Find where the given text appears and provide that cell's center as (x, y) coordinate. 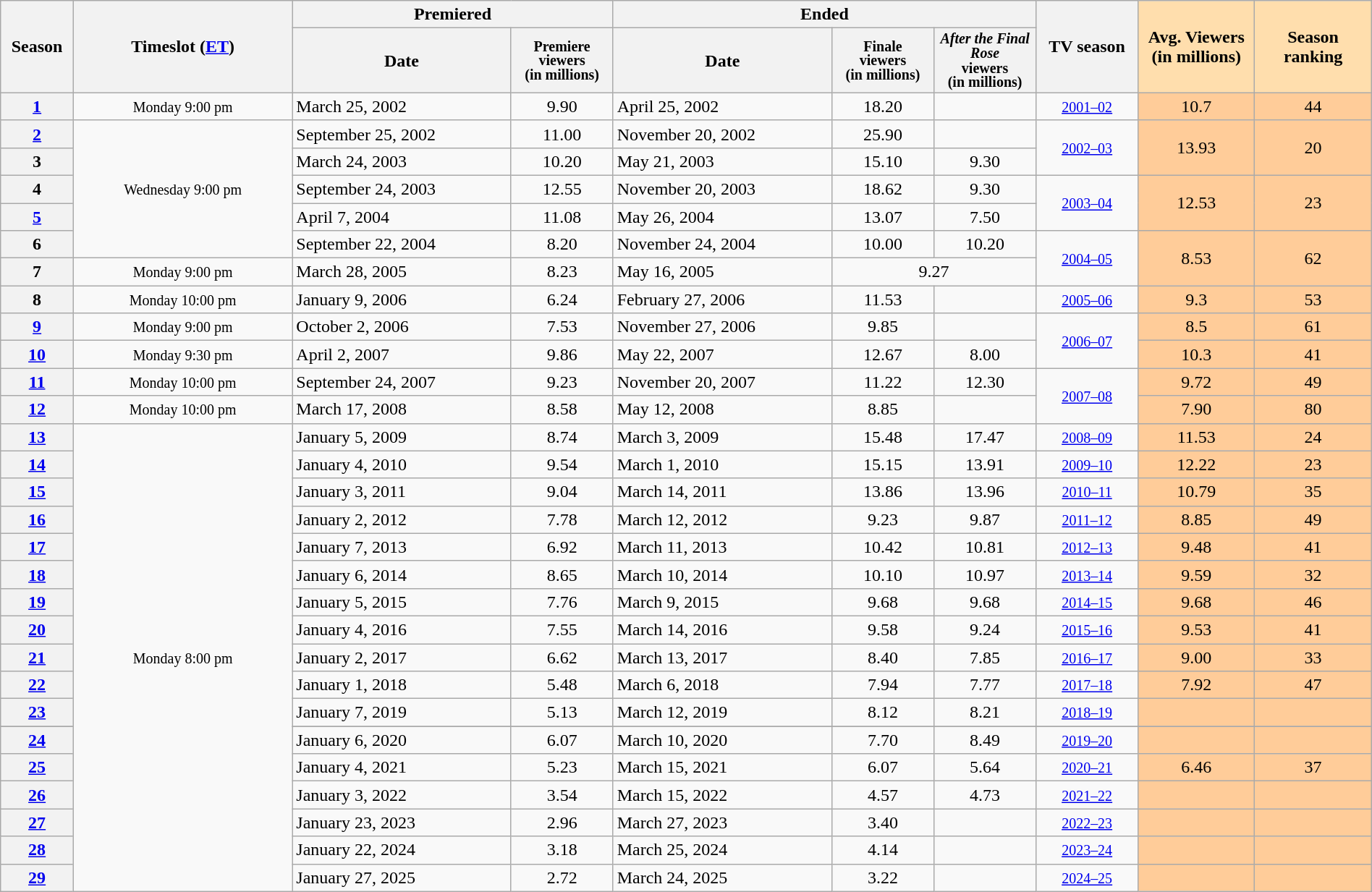
10.79 (1197, 492)
September 24, 2003 (402, 189)
9.48 (1197, 547)
33 (1313, 658)
3.54 (562, 795)
15.48 (883, 437)
8.20 (562, 245)
12.55 (562, 189)
10.7 (1197, 106)
10.3 (1197, 354)
7.90 (1197, 409)
8.58 (562, 409)
9.85 (883, 327)
10.10 (883, 574)
37 (1313, 768)
9.58 (883, 629)
12.30 (986, 382)
7.70 (883, 740)
May 26, 2004 (722, 216)
12.53 (1197, 203)
5.23 (562, 768)
2 (38, 134)
7.94 (883, 685)
October 2, 2006 (402, 327)
8.5 (1197, 327)
April 7, 2004 (402, 216)
8 (38, 300)
7.50 (986, 216)
9.00 (1197, 658)
March 24, 2003 (402, 161)
6.24 (562, 300)
After the Final Roseviewers(in millions) (986, 61)
February 27, 2006 (722, 300)
2007–08 (1087, 396)
2001–02 (1087, 106)
January 22, 2024 (402, 850)
November 20, 2007 (722, 382)
46 (1313, 602)
18.62 (883, 189)
April 2, 2007 (402, 354)
March 12, 2019 (722, 713)
9.27 (933, 272)
May 16, 2005 (722, 272)
8.12 (883, 713)
2012–13 (1087, 547)
2017–18 (1087, 685)
Wednesday 9:00 pm (183, 189)
12 (38, 409)
2.96 (562, 823)
8.00 (986, 354)
Ended (824, 14)
7.53 (562, 327)
2018–19 (1087, 713)
9.53 (1197, 629)
7.92 (1197, 685)
25 (38, 768)
2003–04 (1087, 203)
Monday 9:30 pm (183, 354)
2016–17 (1087, 658)
28 (38, 850)
January 4, 2010 (402, 464)
4.57 (883, 795)
2023–24 (1087, 850)
Season ranking (1313, 47)
November 24, 2004 (722, 245)
Finaleviewers(in millions) (883, 61)
8.40 (883, 658)
May 22, 2007 (722, 354)
35 (1313, 492)
18 (38, 574)
January 7, 2019 (402, 713)
16 (38, 519)
22 (38, 685)
3.22 (883, 878)
12.67 (883, 354)
7 (38, 272)
4 (38, 189)
2006–07 (1087, 341)
10.00 (883, 245)
TV season (1087, 47)
2022–23 (1087, 823)
13.91 (986, 464)
7.76 (562, 602)
September 22, 2004 (402, 245)
January 2, 2012 (402, 519)
8.74 (562, 437)
January 3, 2022 (402, 795)
13.07 (883, 216)
7.55 (562, 629)
March 14, 2011 (722, 492)
January 5, 2009 (402, 437)
44 (1313, 106)
March 9, 2015 (722, 602)
Season (38, 47)
May 12, 2008 (722, 409)
March 15, 2021 (722, 768)
7.77 (986, 685)
61 (1313, 327)
March 6, 2018 (722, 685)
January 23, 2023 (402, 823)
32 (1313, 574)
March 10, 2020 (722, 740)
Timeslot (ET) (183, 47)
1 (38, 106)
10.42 (883, 547)
2013–14 (1087, 574)
2021–22 (1087, 795)
3.18 (562, 850)
2002–03 (1087, 148)
5.48 (562, 685)
53 (1313, 300)
March 14, 2016 (722, 629)
9.90 (562, 106)
8.65 (562, 574)
62 (1313, 258)
15.15 (883, 464)
September 25, 2002 (402, 134)
November 20, 2002 (722, 134)
13.93 (1197, 148)
7.85 (986, 658)
11 (38, 382)
March 25, 2002 (402, 106)
15.10 (883, 161)
15 (38, 492)
18.20 (883, 106)
19 (38, 602)
March 24, 2025 (722, 878)
2008–09 (1087, 437)
2.72 (562, 878)
2015–16 (1087, 629)
6.92 (562, 547)
January 9, 2006 (402, 300)
21 (38, 658)
9 (38, 327)
September 24, 2007 (402, 382)
March 15, 2022 (722, 795)
2020–21 (1087, 768)
9.86 (562, 354)
8.53 (1197, 258)
March 13, 2017 (722, 658)
4.73 (986, 795)
26 (38, 795)
November 20, 2003 (722, 189)
3 (38, 161)
March 28, 2005 (402, 272)
80 (1313, 409)
April 25, 2002 (722, 106)
March 17, 2008 (402, 409)
9.04 (562, 492)
8.21 (986, 713)
11.08 (562, 216)
3.40 (883, 823)
11.22 (883, 382)
2009–10 (1087, 464)
May 21, 2003 (722, 161)
March 27, 2023 (722, 823)
2010–11 (1087, 492)
11.00 (562, 134)
January 3, 2011 (402, 492)
March 12, 2012 (722, 519)
Avg. Viewers(in millions) (1197, 47)
2011–12 (1087, 519)
17.47 (986, 437)
March 25, 2024 (722, 850)
9.87 (986, 519)
Monday 8:00 pm (183, 657)
47 (1313, 685)
7.78 (562, 519)
13 (38, 437)
Premiereviewers(in millions) (562, 61)
29 (38, 878)
17 (38, 547)
2005–06 (1087, 300)
January 2, 2017 (402, 658)
14 (38, 464)
5.13 (562, 713)
2014–15 (1087, 602)
10 (38, 354)
January 6, 2020 (402, 740)
13.96 (986, 492)
6.46 (1197, 768)
January 1, 2018 (402, 685)
March 1, 2010 (722, 464)
March 11, 2013 (722, 547)
9.59 (1197, 574)
March 3, 2009 (722, 437)
2004–05 (1087, 258)
January 5, 2015 (402, 602)
January 7, 2013 (402, 547)
9.54 (562, 464)
November 27, 2006 (722, 327)
2019–20 (1087, 740)
January 4, 2016 (402, 629)
12.22 (1197, 464)
27 (38, 823)
January 6, 2014 (402, 574)
2024–25 (1087, 878)
4.14 (883, 850)
5.64 (986, 768)
13.86 (883, 492)
25.90 (883, 134)
10.81 (986, 547)
9.24 (986, 629)
9.3 (1197, 300)
January 27, 2025 (402, 878)
9.72 (1197, 382)
10.97 (986, 574)
March 10, 2014 (722, 574)
6 (38, 245)
January 4, 2021 (402, 768)
8.23 (562, 272)
Premiered (453, 14)
5 (38, 216)
6.62 (562, 658)
8.49 (986, 740)
